Locate the cell with the specified text and output its (x, y) center coordinate. 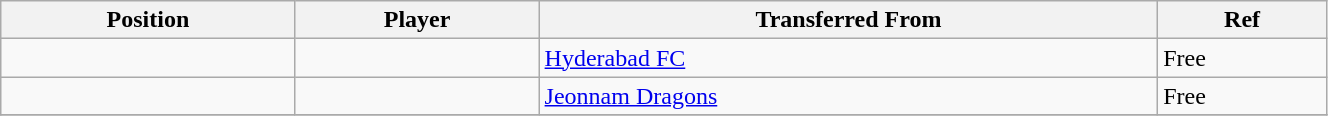
Position (148, 20)
Transferred From (848, 20)
Jeonnam Dragons (848, 96)
Hyderabad FC (848, 58)
Player (417, 20)
Ref (1242, 20)
